Determine the (x, y) coordinate at the center of the cell enclosing the given text.  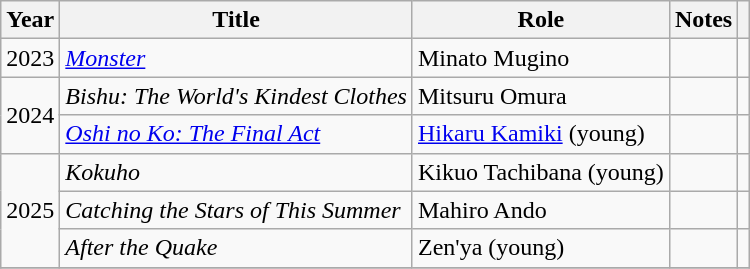
After the Quake (236, 248)
Oshi no Ko: The Final Act (236, 134)
Mitsuru Omura (540, 96)
Notes (703, 20)
Hikaru Kamiki (young) (540, 134)
Monster (236, 58)
2025 (30, 210)
Kokuho (236, 172)
Year (30, 20)
Mahiro Ando (540, 210)
Title (236, 20)
Minato Mugino (540, 58)
Role (540, 20)
2023 (30, 58)
Kikuo Tachibana (young) (540, 172)
Catching the Stars of This Summer (236, 210)
Zen'ya (young) (540, 248)
Bishu: The World's Kindest Clothes (236, 96)
2024 (30, 115)
